Find where the given text appears and provide that cell's center as [X, Y] coordinate. 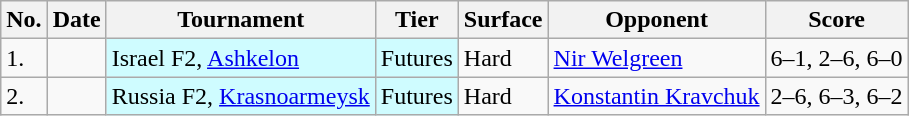
Surface [503, 20]
No. [24, 20]
1. [24, 58]
2–6, 6–3, 6–2 [836, 96]
Konstantin Kravchuk [656, 96]
6–1, 2–6, 6–0 [836, 58]
2. [24, 96]
Opponent [656, 20]
Tier [416, 20]
Tournament [240, 20]
Nir Welgreen [656, 58]
Date [76, 20]
Russia F2, Krasnoarmeysk [240, 96]
Score [836, 20]
Israel F2, Ashkelon [240, 58]
